Find where the given text appears and provide that cell's center as (X, Y) coordinate. 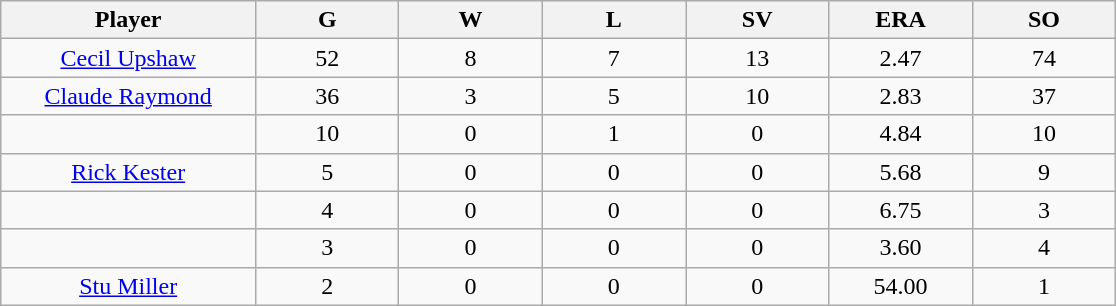
ERA (900, 20)
W (470, 20)
3.60 (900, 248)
Cecil Upshaw (128, 58)
54.00 (900, 286)
52 (328, 58)
36 (328, 96)
74 (1044, 58)
9 (1044, 172)
Rick Kester (128, 172)
Stu Miller (128, 286)
G (328, 20)
2 (328, 286)
SO (1044, 20)
6.75 (900, 210)
2.47 (900, 58)
37 (1044, 96)
Player (128, 20)
8 (470, 58)
2.83 (900, 96)
5.68 (900, 172)
13 (758, 58)
L (614, 20)
4.84 (900, 134)
7 (614, 58)
SV (758, 20)
Claude Raymond (128, 96)
